From the cell containing the given text, extract its center point as (X, Y) coordinate. 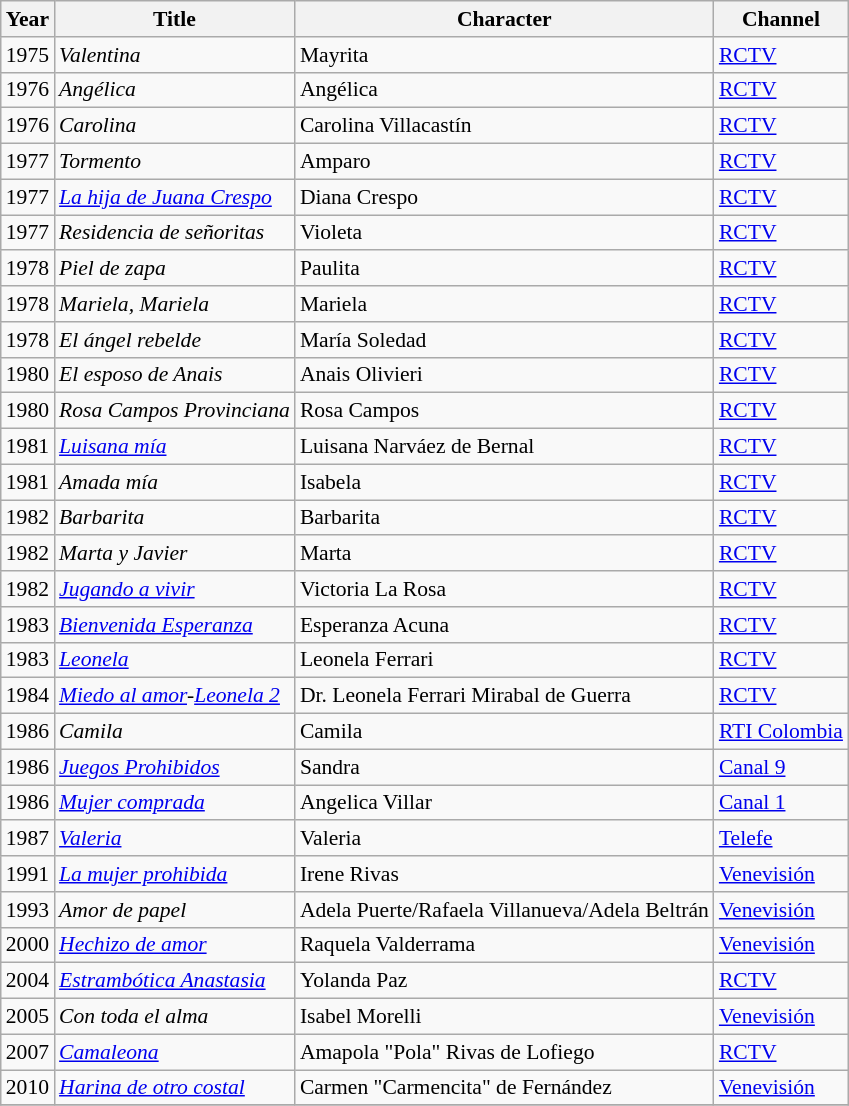
María Soledad (504, 340)
Victoria La Rosa (504, 589)
Dr. Leonela Ferrari Mirabal de Guerra (504, 696)
Paulita (504, 269)
Telefe (781, 839)
Sandra (504, 767)
Canal 1 (781, 803)
Amparo (504, 162)
Camaleona (174, 1052)
Mujer comprada (174, 803)
Channel (781, 19)
Luisana mía (174, 447)
Violeta (504, 233)
Rosa Campos (504, 411)
1975 (28, 55)
Luisana Narváez de Bernal (504, 447)
El esposo de Anais (174, 375)
Leonela (174, 660)
Raquela Valderrama (504, 945)
Carolina (174, 126)
Hechizo de amor (174, 945)
Marta y Javier (174, 554)
2007 (28, 1052)
Irene Rivas (504, 874)
Adela Puerte/Rafaela Villanueva/Adela Beltrán (504, 910)
2005 (28, 1017)
Harina de otro costal (174, 1088)
Amada mía (174, 482)
Amor de papel (174, 910)
Diana Crespo (504, 197)
La hija de Juana Crespo (174, 197)
Canal 9 (781, 767)
Piel de zapa (174, 269)
Angelica Villar (504, 803)
1984 (28, 696)
Bienvenida Esperanza (174, 625)
Isabel Morelli (504, 1017)
2010 (28, 1088)
Character (504, 19)
Amapola "Pola" Rivas de Lofiego (504, 1052)
Year (28, 19)
Con toda el alma (174, 1017)
1991 (28, 874)
Carmen "Carmencita" de Fernández (504, 1088)
1993 (28, 910)
Rosa Campos Provinciana (174, 411)
Isabela (504, 482)
Yolanda Paz (504, 981)
Carolina Villacastín (504, 126)
Mariela (504, 304)
RTI Colombia (781, 732)
1987 (28, 839)
Estrambótica Anastasia (174, 981)
Tormento (174, 162)
Title (174, 19)
Valentina (174, 55)
El ángel rebelde (174, 340)
Mariela, Mariela (174, 304)
Leonela Ferrari (504, 660)
Mayrita (504, 55)
Esperanza Acuna (504, 625)
Marta (504, 554)
Juegos Prohibidos (174, 767)
La mujer prohibida (174, 874)
Residencia de señoritas (174, 233)
2000 (28, 945)
Jugando a vivir (174, 589)
Miedo al amor-Leonela 2 (174, 696)
2004 (28, 981)
Anais Olivieri (504, 375)
